Determine the [X, Y] coordinate at the center of the cell enclosing the given text.  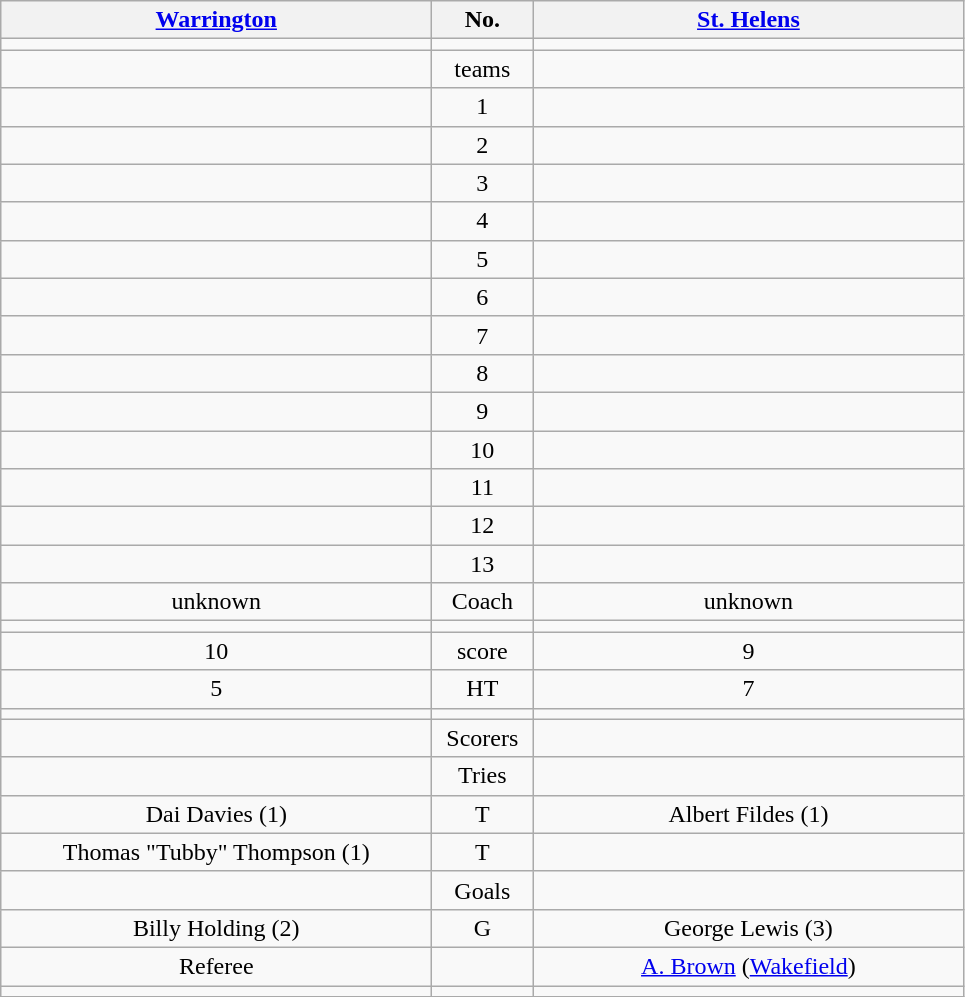
No. [482, 20]
Tries [482, 776]
George Lewis (3) [748, 928]
13 [482, 564]
Dai Davies (1) [216, 814]
4 [482, 221]
Billy Holding (2) [216, 928]
teams [482, 69]
Scorers [482, 738]
1 [482, 107]
3 [482, 183]
Referee [216, 966]
6 [482, 297]
2 [482, 145]
score [482, 651]
G [482, 928]
Albert Fildes (1) [748, 814]
HT [482, 689]
12 [482, 526]
11 [482, 488]
Coach [482, 602]
St. Helens [748, 20]
Warrington [216, 20]
Goals [482, 890]
8 [482, 373]
Thomas "Tubby" Thompson (1) [216, 852]
A. Brown (Wakefield) [748, 966]
